Identify which cell holds the provided text, then report its (X, Y) central coordinate. 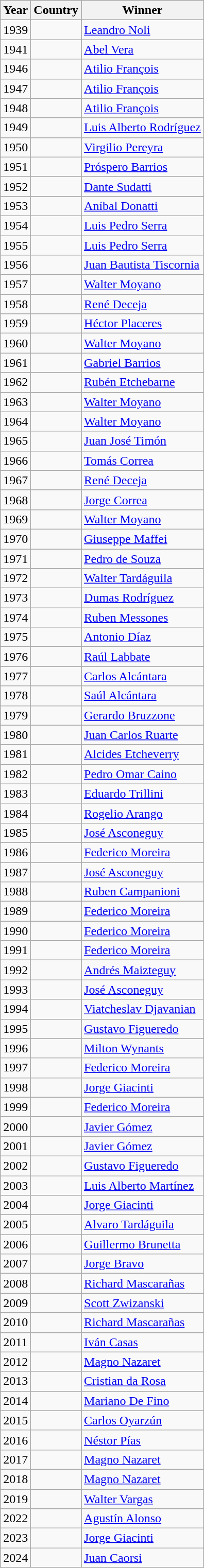
Walter Vargas (143, 1499)
2002 (15, 1166)
1939 (15, 30)
1999 (15, 1107)
1951 (15, 167)
1963 (15, 402)
1971 (15, 558)
2007 (15, 1264)
1987 (15, 872)
Abel Vera (143, 49)
1946 (15, 69)
Pedro Omar Caino (143, 774)
1979 (15, 715)
1952 (15, 186)
2022 (15, 1519)
1958 (15, 304)
1972 (15, 578)
Gerardo Bruzzone (143, 715)
1953 (15, 206)
Juan Bautista Tiscornia (143, 265)
Iván Casas (143, 1342)
Pedro de Souza (143, 558)
1996 (15, 1048)
Ruben Messones (143, 618)
2014 (15, 1401)
1986 (15, 852)
1985 (15, 833)
Dumas Rodríguez (143, 598)
2015 (15, 1420)
Néstor Pías (143, 1440)
Walter Tardáguila (143, 578)
1995 (15, 1029)
2005 (15, 1225)
Rubén Etchebarne (143, 382)
Giuseppe Maffei (143, 539)
1941 (15, 49)
Eduardo Trillini (143, 794)
2003 (15, 1185)
Agustín Alonso (143, 1519)
1982 (15, 774)
1962 (15, 382)
Juan Caorsi (143, 1558)
2017 (15, 1459)
1991 (15, 950)
2018 (15, 1479)
Cristian da Rosa (143, 1381)
1988 (15, 892)
Luis Alberto Martínez (143, 1185)
1961 (15, 363)
Alcides Etcheverry (143, 754)
1967 (15, 480)
2016 (15, 1440)
Antonio Díaz (143, 637)
1998 (15, 1087)
1992 (15, 970)
1981 (15, 754)
2004 (15, 1205)
Alvaro Tardáguila (143, 1225)
1976 (15, 657)
2019 (15, 1499)
1947 (15, 89)
Jorge Bravo (143, 1264)
1990 (15, 931)
1989 (15, 911)
Leandro Noli (143, 30)
Raúl Labbate (143, 657)
1960 (15, 343)
1974 (15, 618)
1994 (15, 1009)
Mariano De Fino (143, 1401)
1965 (15, 441)
1993 (15, 990)
2008 (15, 1283)
1956 (15, 265)
Próspero Barrios (143, 167)
Guillermo Brunetta (143, 1244)
Year (15, 10)
1975 (15, 637)
1955 (15, 245)
Aníbal Donatti (143, 206)
2012 (15, 1362)
1973 (15, 598)
2023 (15, 1538)
Country (56, 10)
Viatcheslav Djavanian (143, 1009)
Ruben Campanioni (143, 892)
1957 (15, 285)
Juan Carlos Ruarte (143, 735)
Gabriel Barrios (143, 363)
Saúl Alcántara (143, 696)
Rogelio Arango (143, 813)
Dante Sudatti (143, 186)
1997 (15, 1068)
Milton Wynants (143, 1048)
2013 (15, 1381)
2000 (15, 1126)
2011 (15, 1342)
1980 (15, 735)
1950 (15, 147)
Luis Alberto Rodríguez (143, 128)
1964 (15, 421)
1978 (15, 696)
1983 (15, 794)
1984 (15, 813)
Andrés Maizteguy (143, 970)
Jorge Correa (143, 500)
Scott Zwizanski (143, 1303)
2006 (15, 1244)
2009 (15, 1303)
1977 (15, 676)
1966 (15, 461)
1969 (15, 519)
2010 (15, 1323)
1970 (15, 539)
Carlos Oyarzún (143, 1420)
2001 (15, 1146)
Winner (143, 10)
1949 (15, 128)
1968 (15, 500)
2024 (15, 1558)
1954 (15, 225)
Virgilio Pereyra (143, 147)
Carlos Alcántara (143, 676)
1959 (15, 324)
Tomás Correa (143, 461)
1948 (15, 108)
Juan José Timón (143, 441)
Héctor Placeres (143, 324)
